Detect which cell encompasses the target text, then output its (x, y) center coordinate. 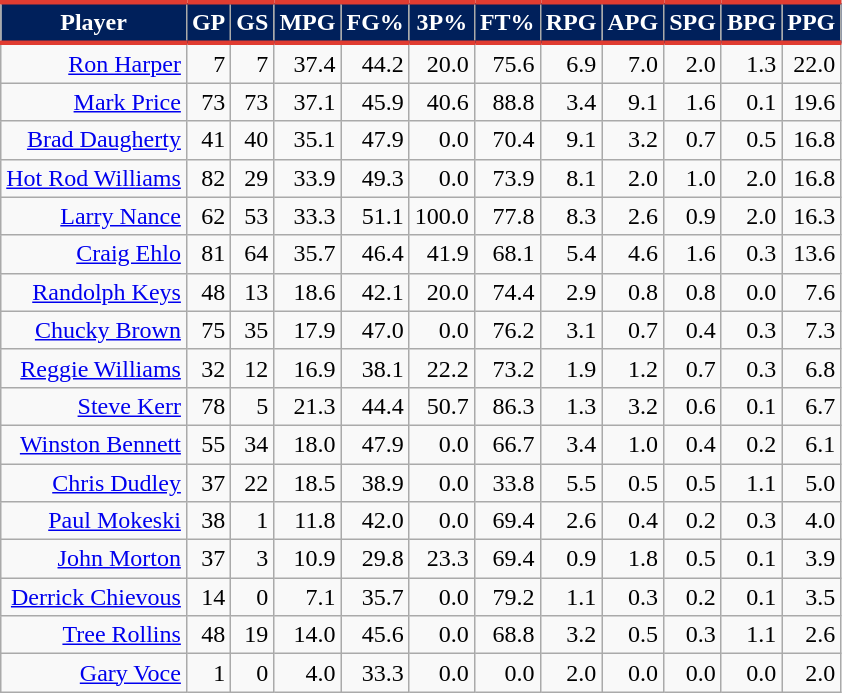
35 (252, 330)
7.0 (633, 63)
75 (208, 330)
John Morton (94, 559)
22.2 (442, 368)
Mark Price (94, 102)
Chucky Brown (94, 330)
37.4 (308, 63)
Player (94, 22)
29.8 (375, 559)
35.1 (308, 140)
51.1 (375, 216)
12 (252, 368)
FG% (375, 22)
3.9 (812, 559)
33.9 (308, 178)
41 (208, 140)
40.6 (442, 102)
16.3 (812, 216)
32 (208, 368)
14.0 (308, 635)
Gary Voce (94, 673)
3 (252, 559)
46.4 (375, 254)
44.4 (375, 406)
86.3 (507, 406)
38.9 (375, 483)
7.1 (308, 597)
Chris Dudley (94, 483)
Craig Ehlo (94, 254)
100.0 (442, 216)
76.2 (507, 330)
Tree Rollins (94, 635)
40 (252, 140)
BPG (751, 22)
Hot Rod Williams (94, 178)
APG (633, 22)
55 (208, 444)
45.6 (375, 635)
75.6 (507, 63)
42.1 (375, 292)
88.8 (507, 102)
68.1 (507, 254)
38.1 (375, 368)
29 (252, 178)
8.3 (571, 216)
5 (252, 406)
5.5 (571, 483)
13.6 (812, 254)
82 (208, 178)
70.4 (507, 140)
Larry Nance (94, 216)
50.7 (442, 406)
6.9 (571, 63)
7.6 (812, 292)
78 (208, 406)
11.8 (308, 521)
45.9 (375, 102)
1.8 (633, 559)
GS (252, 22)
77.8 (507, 216)
22 (252, 483)
Reggie Williams (94, 368)
3.5 (812, 597)
74.4 (507, 292)
2.9 (571, 292)
62 (208, 216)
22.0 (812, 63)
81 (208, 254)
14 (208, 597)
SPG (693, 22)
79.2 (507, 597)
47.0 (375, 330)
18.5 (308, 483)
10.9 (308, 559)
42.0 (375, 521)
Paul Mokeski (94, 521)
4.6 (633, 254)
1.9 (571, 368)
7.3 (812, 330)
6.8 (812, 368)
64 (252, 254)
19 (252, 635)
49.3 (375, 178)
3.1 (571, 330)
RPG (571, 22)
FT% (507, 22)
38 (208, 521)
GP (208, 22)
Derrick Chievous (94, 597)
18.6 (308, 292)
13 (252, 292)
19.6 (812, 102)
5.4 (571, 254)
41.9 (442, 254)
18.0 (308, 444)
73.2 (507, 368)
8.1 (571, 178)
23.3 (442, 559)
5.0 (812, 483)
17.9 (308, 330)
44.2 (375, 63)
6.1 (812, 444)
Winston Bennett (94, 444)
PPG (812, 22)
1.2 (633, 368)
Steve Kerr (94, 406)
53 (252, 216)
MPG (308, 22)
16.9 (308, 368)
0.6 (693, 406)
Randolph Keys (94, 292)
33.8 (507, 483)
34 (252, 444)
68.8 (507, 635)
6.7 (812, 406)
3P% (442, 22)
37.1 (308, 102)
Brad Daugherty (94, 140)
73.9 (507, 178)
66.7 (507, 444)
Ron Harper (94, 63)
21.3 (308, 406)
